Detect which cell encompasses the target text, then output its (x, y) center coordinate. 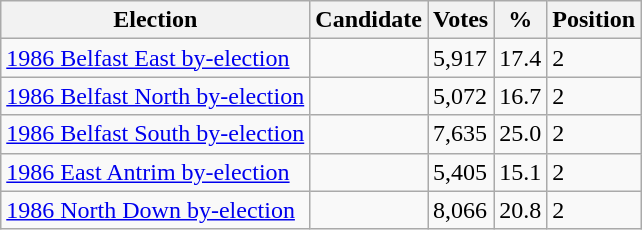
1986 Belfast North by-election (156, 96)
1986 East Antrim by-election (156, 172)
25.0 (520, 134)
1986 North Down by-election (156, 210)
20.8 (520, 210)
Candidate (369, 20)
Position (594, 20)
7,635 (461, 134)
15.1 (520, 172)
5,072 (461, 96)
5,405 (461, 172)
8,066 (461, 210)
Votes (461, 20)
Election (156, 20)
16.7 (520, 96)
1986 Belfast South by-election (156, 134)
17.4 (520, 58)
1986 Belfast East by-election (156, 58)
5,917 (461, 58)
% (520, 20)
